Search for the cell housing the specified text and yield its (X, Y) center coordinate. 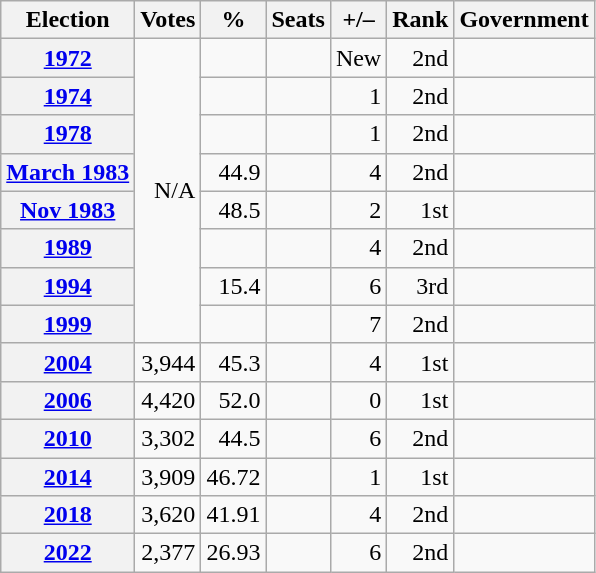
4,420 (168, 400)
44.5 (234, 438)
3,302 (168, 438)
15.4 (234, 286)
1978 (68, 134)
3,620 (168, 515)
1994 (68, 286)
Seats (298, 20)
Votes (168, 20)
+/– (358, 20)
2004 (68, 362)
46.72 (234, 477)
3,944 (168, 362)
March 1983 (68, 172)
45.3 (234, 362)
1999 (68, 324)
Election (68, 20)
% (234, 20)
N/A (168, 191)
2010 (68, 438)
Nov 1983 (68, 210)
2018 (68, 515)
2 (358, 210)
52.0 (234, 400)
7 (358, 324)
3,909 (168, 477)
Rank (420, 20)
2,377 (168, 553)
2014 (68, 477)
2022 (68, 553)
Government (524, 20)
2006 (68, 400)
3rd (420, 286)
1974 (68, 96)
1972 (68, 58)
0 (358, 400)
41.91 (234, 515)
48.5 (234, 210)
44.9 (234, 172)
26.93 (234, 553)
1989 (68, 248)
New (358, 58)
